For the text-containing cell, return its midpoint in [X, Y] coordinate format. 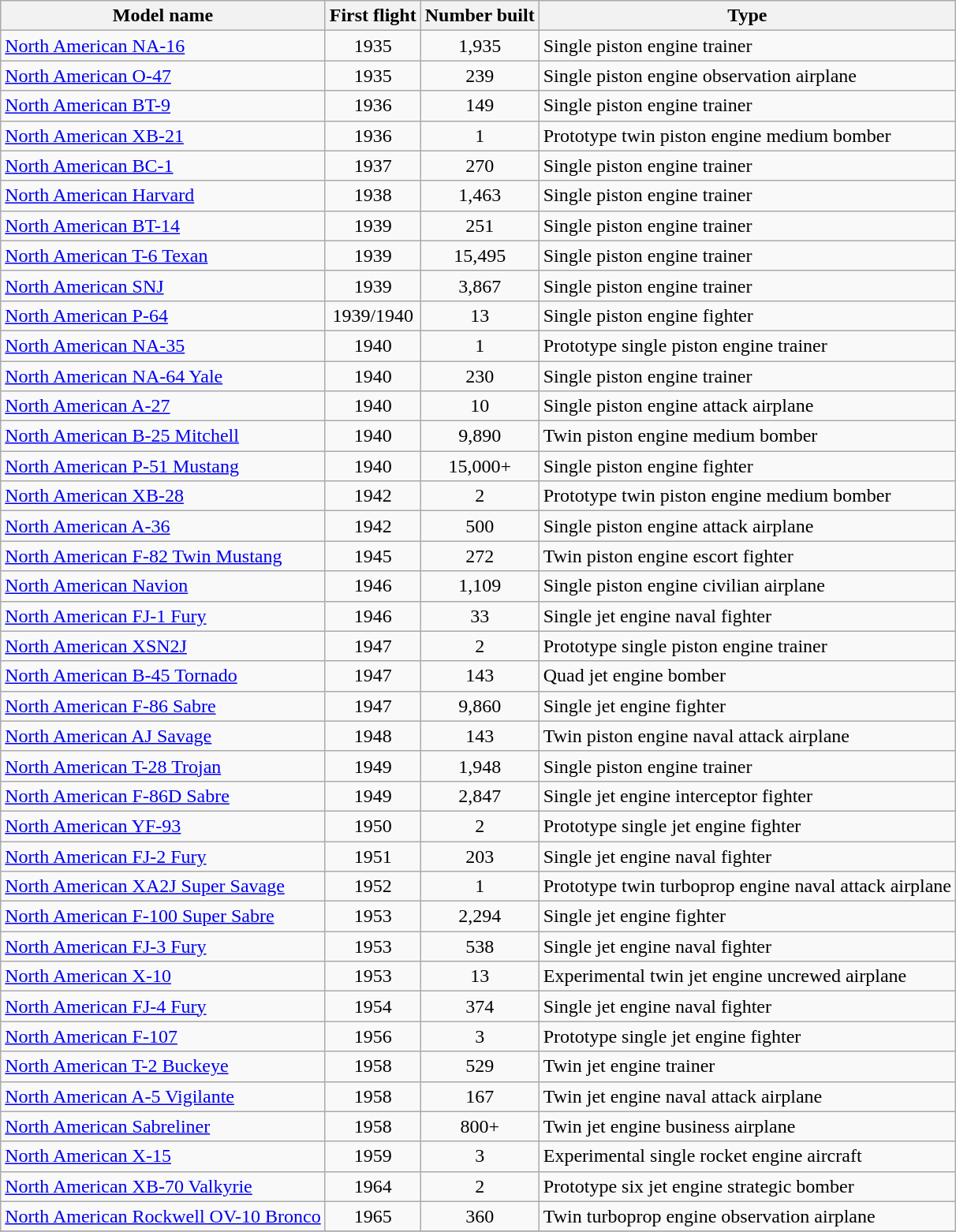
North American SNJ [162, 286]
Twin jet engine business airplane [747, 1126]
North American O-47 [162, 76]
538 [480, 946]
North American BT-9 [162, 106]
1948 [372, 736]
9,860 [480, 706]
Twin piston engine medium bomber [747, 436]
529 [480, 1066]
North American BT-14 [162, 226]
North American BC-1 [162, 166]
Prototype six jet engine strategic bomber [747, 1186]
2,847 [480, 796]
North American F-86D Sabre [162, 796]
1,109 [480, 586]
North American B-45 Tornado [162, 676]
North American F-107 [162, 1036]
149 [480, 106]
North American X-15 [162, 1156]
Prototype twin turboprop engine naval attack airplane [747, 887]
Single jet engine interceptor fighter [747, 796]
270 [480, 166]
15,000+ [480, 466]
North American XB-28 [162, 496]
North American T-6 Texan [162, 256]
1959 [372, 1156]
North American F-86 Sabre [162, 706]
10 [480, 406]
167 [480, 1096]
North American Sabreliner [162, 1126]
North American Harvard [162, 196]
33 [480, 616]
North American Navion [162, 586]
1950 [372, 826]
15,495 [480, 256]
1952 [372, 887]
Type [747, 16]
Twin jet engine naval attack airplane [747, 1096]
360 [480, 1216]
North American FJ-2 Fury [162, 856]
North American XB-70 Valkyrie [162, 1186]
North American NA-64 Yale [162, 376]
1956 [372, 1036]
239 [480, 76]
North American FJ-1 Fury [162, 616]
North American FJ-4 Fury [162, 1006]
1,935 [480, 46]
1,948 [480, 766]
North American XB-21 [162, 136]
251 [480, 226]
North American FJ-3 Fury [162, 946]
3,867 [480, 286]
North American NA-16 [162, 46]
North American F-82 Twin Mustang [162, 556]
800+ [480, 1126]
Single piston engine civilian airplane [747, 586]
1938 [372, 196]
Twin piston engine naval attack airplane [747, 736]
North American XSN2J [162, 646]
9,890 [480, 436]
North American NA-35 [162, 345]
North American A-5 Vigilante [162, 1096]
Quad jet engine bomber [747, 676]
Twin jet engine trainer [747, 1066]
1964 [372, 1186]
1954 [372, 1006]
North American X-10 [162, 976]
374 [480, 1006]
Experimental twin jet engine uncrewed airplane [747, 976]
North American P-64 [162, 315]
500 [480, 526]
Experimental single rocket engine aircraft [747, 1156]
North American P-51 Mustang [162, 466]
1937 [372, 166]
North American A-27 [162, 406]
North American T-2 Buckeye [162, 1066]
Number built [480, 16]
2,294 [480, 917]
North American XA2J Super Savage [162, 887]
Twin turboprop engine observation airplane [747, 1216]
230 [480, 376]
1,463 [480, 196]
North American T-28 Trojan [162, 766]
Twin piston engine escort fighter [747, 556]
1939/1940 [372, 315]
203 [480, 856]
Single piston engine observation airplane [747, 76]
272 [480, 556]
North American B-25 Mitchell [162, 436]
1965 [372, 1216]
North American A-36 [162, 526]
North American YF-93 [162, 826]
First flight [372, 16]
North American F-100 Super Sabre [162, 917]
1945 [372, 556]
North American Rockwell OV-10 Bronco [162, 1216]
Model name [162, 16]
North American AJ Savage [162, 736]
1951 [372, 856]
